Return the [X, Y] coordinate for the center point of the cell that contains the specified text.  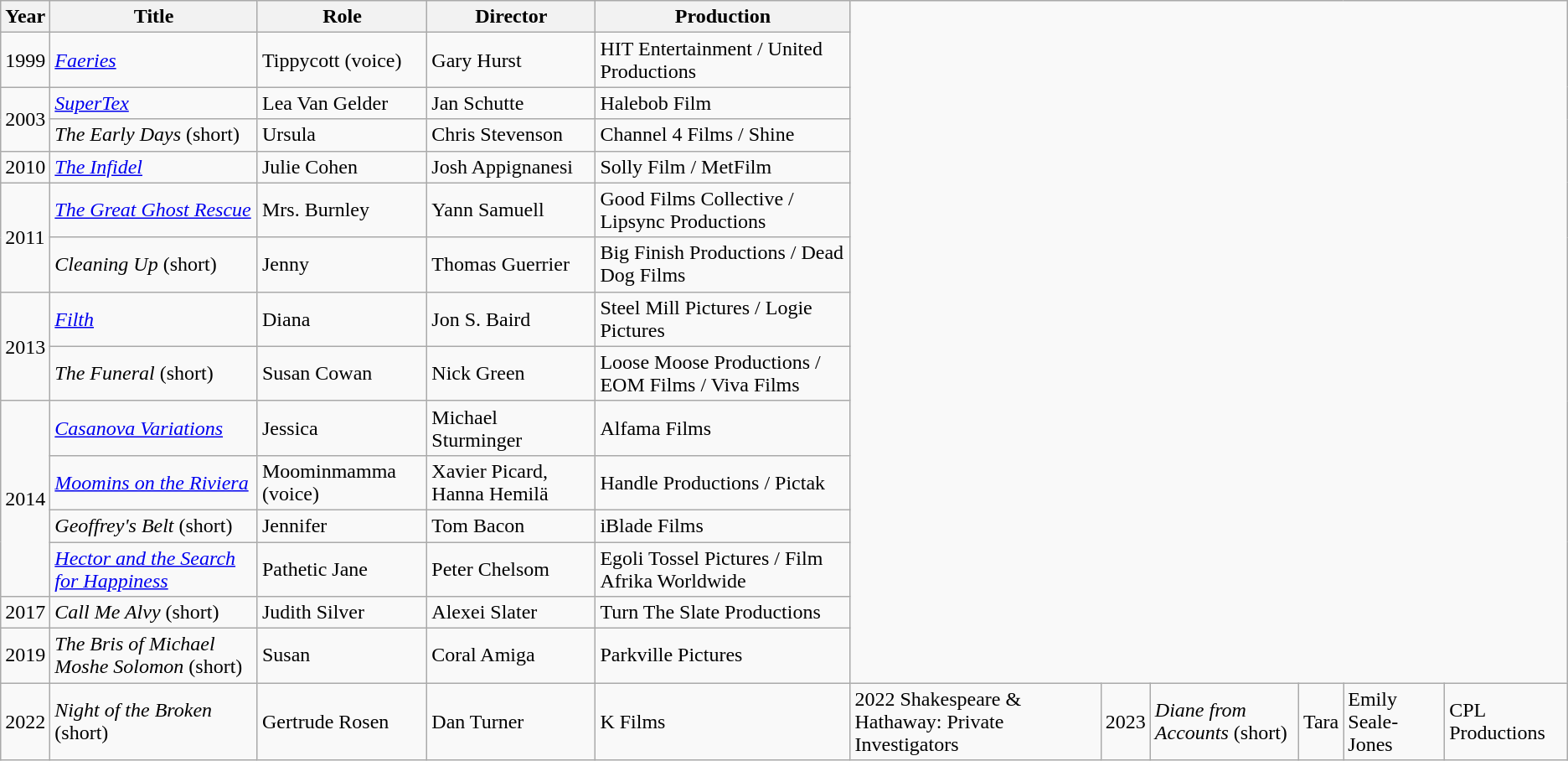
SuperTex [154, 103]
2003 [25, 119]
Gary Hurst [511, 60]
1999 [25, 60]
2017 [25, 613]
Faeries [154, 60]
Call Me Alvy (short) [154, 613]
Peter Chelsom [511, 568]
Diane from Accounts (short) [1225, 722]
Egoli Tossel Pictures / Film Afrika Worldwide [723, 568]
Nick Green [511, 374]
2013 [25, 346]
The Infidel [154, 167]
Xavier Picard, Hanna Hemilä [511, 483]
Jon S. Baird [511, 318]
The Early Days (short) [154, 135]
2022 [25, 722]
Susan Cowan [342, 374]
Lea Van Gelder [342, 103]
Coral Amiga [511, 655]
Handle Productions / Pictak [723, 483]
Year [25, 17]
Jan Schutte [511, 103]
Jessica [342, 427]
Moomins on the Riviera [154, 483]
K Films [723, 722]
Tippycott (voice) [342, 60]
Chris Stevenson [511, 135]
Dan Turner [511, 722]
Steel Mill Pictures / Logie Pictures [723, 318]
Yann Samuell [511, 210]
HIT Entertainment / United Productions [723, 60]
Tom Bacon [511, 525]
CPL Productions [1506, 722]
Michael Sturminger [511, 427]
Mrs. Burnley [342, 210]
Good Films Collective / Lipsync Productions [723, 210]
Cleaning Up (short) [154, 265]
Alfama Films [723, 427]
Susan [342, 655]
Halebob Film [723, 103]
Judith Silver [342, 613]
Solly Film / MetFilm [723, 167]
Night of the Broken (short) [154, 722]
iBlade Films [723, 525]
Jennifer [342, 525]
Hector and the Search for Happiness [154, 568]
The Great Ghost Rescue [154, 210]
2014 [25, 498]
Channel 4 Films / Shine [723, 135]
Tara [1320, 722]
Jenny [342, 265]
Ursula [342, 135]
Josh Appignanesi [511, 167]
Julie Cohen [342, 167]
Turn The Slate Productions [723, 613]
Role [342, 17]
Big Finish Productions / Dead Dog Films [723, 265]
Diana [342, 318]
2019 [25, 655]
Pathetic Jane [342, 568]
Gertrude Rosen [342, 722]
Loose Moose Productions / EOM Films / Viva Films [723, 374]
The Funeral (short) [154, 374]
Parkville Pictures [723, 655]
2023 [1126, 722]
Production [723, 17]
Moominmamma (voice) [342, 483]
Geoffrey's Belt (short) [154, 525]
2010 [25, 167]
Alexei Slater [511, 613]
Emily Seale-Jones [1394, 722]
2011 [25, 237]
Title [154, 17]
Director [511, 17]
Filth [154, 318]
Thomas Guerrier [511, 265]
2022 Shakespeare & Hathaway: Private Investigators [975, 722]
Casanova Variations [154, 427]
The Bris of Michael Moshe Solomon (short) [154, 655]
